Return the [X, Y] coordinate for the center point of the cell that contains the specified text.  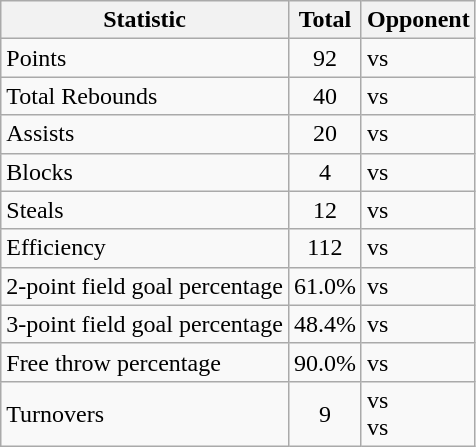
Points [145, 58]
Opponent [418, 20]
9 [324, 414]
40 [324, 96]
12 [324, 210]
112 [324, 248]
2-point field goal percentage [145, 286]
Steals [145, 210]
Efficiency [145, 248]
Assists [145, 134]
Free throw percentage [145, 362]
48.4% [324, 324]
Blocks [145, 172]
3-point field goal percentage [145, 324]
Total [324, 20]
90.0% [324, 362]
Total Rebounds [145, 96]
4 [324, 172]
20 [324, 134]
Turnovers [145, 414]
61.0% [324, 286]
Statistic [145, 20]
92 [324, 58]
vs vs [418, 414]
